Determine the (x, y) coordinate at the center of the cell enclosing the given text.  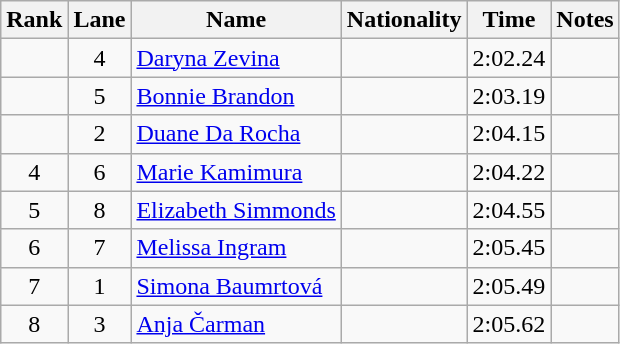
Bonnie Brandon (236, 96)
Anja Čarman (236, 324)
Daryna Zevina (236, 58)
Lane (100, 20)
Elizabeth Simmonds (236, 210)
2:04.22 (509, 172)
2 (100, 134)
Notes (585, 20)
3 (100, 324)
Nationality (404, 20)
Melissa Ingram (236, 248)
Rank (34, 20)
Time (509, 20)
2:04.15 (509, 134)
Duane Da Rocha (236, 134)
2:04.55 (509, 210)
Simona Baumrtová (236, 286)
2:03.19 (509, 96)
2:05.49 (509, 286)
Name (236, 20)
2:05.45 (509, 248)
2:02.24 (509, 58)
Marie Kamimura (236, 172)
1 (100, 286)
2:05.62 (509, 324)
